Pinpoint the cell where the given text exists, returning its (X, Y) midpoint coordinate. 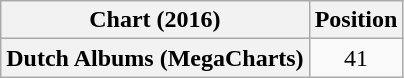
41 (356, 58)
Dutch Albums (MegaCharts) (155, 58)
Position (356, 20)
Chart (2016) (155, 20)
